Locate the cell with the specified text and output its (X, Y) center coordinate. 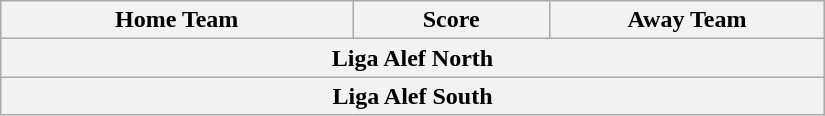
Liga Alef North (413, 58)
Liga Alef South (413, 96)
Away Team (688, 20)
Home Team (177, 20)
Score (452, 20)
